Return [X, Y] of the center of cell containing provided text 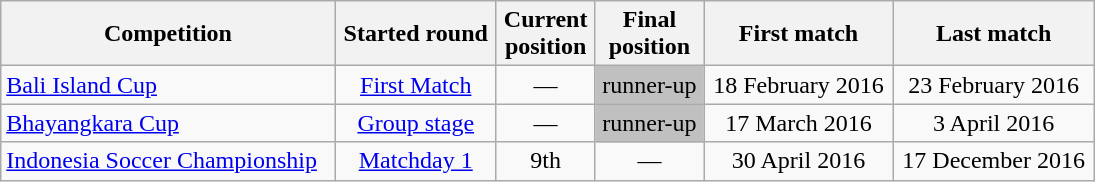
Current position [545, 34]
Matchday 1 [416, 161]
17 December 2016 [994, 161]
First Match [416, 85]
Last match [994, 34]
23 February 2016 [994, 85]
18 February 2016 [798, 85]
17 March 2016 [798, 123]
Competition [168, 34]
First match [798, 34]
Started round [416, 34]
Bhayangkara Cup [168, 123]
9th [545, 161]
Bali Island Cup [168, 85]
3 April 2016 [994, 123]
Final position [650, 34]
30 April 2016 [798, 161]
Indonesia Soccer Championship [168, 161]
Group stage [416, 123]
